For the text-containing cell, return its midpoint in [x, y] coordinate format. 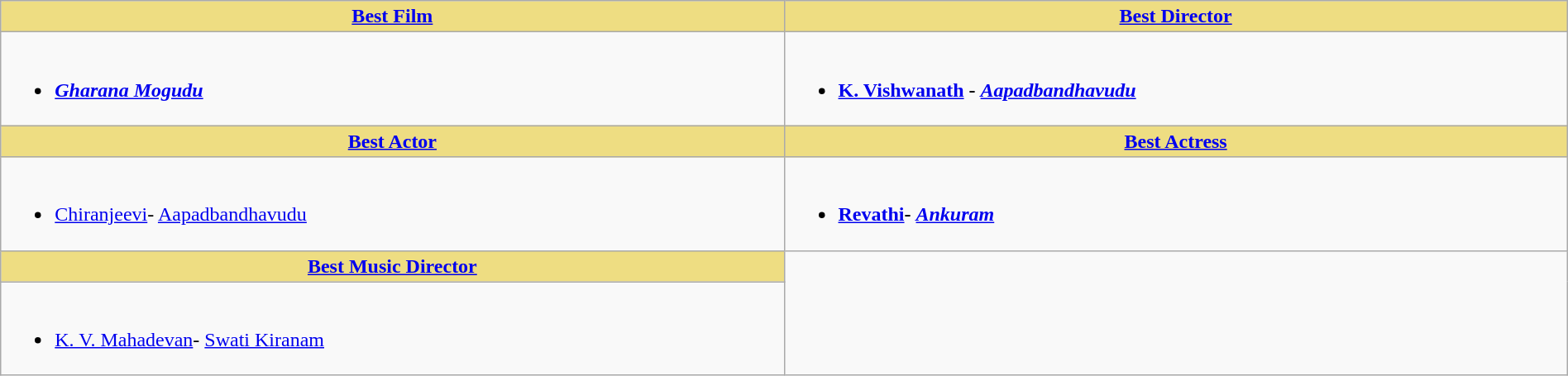
Gharana Mogudu [392, 79]
Best Director [1176, 17]
Best Music Director [392, 266]
Best Actress [1176, 141]
Best Actor [392, 141]
K. Vishwanath - Aapadbandhavudu [1176, 79]
Revathi- Ankuram [1176, 203]
K. V. Mahadevan- Swati Kiranam [392, 329]
Chiranjeevi- Aapadbandhavudu [392, 203]
Best Film [392, 17]
